From the cell containing the given text, extract its center point as (x, y) coordinate. 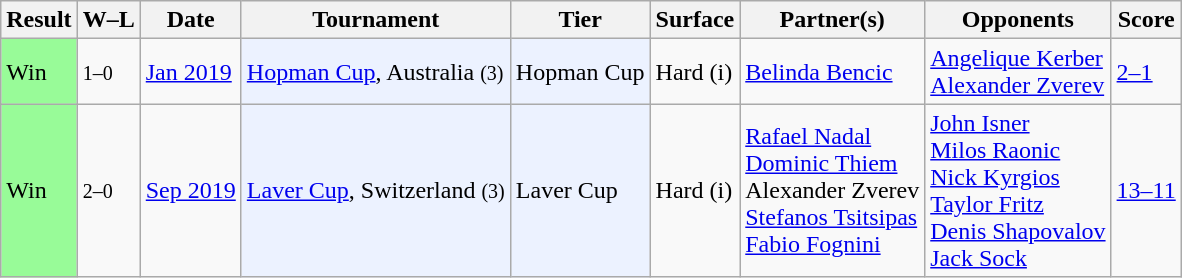
Result (39, 20)
Hopman Cup, Australia (3) (376, 72)
Laver Cup (580, 190)
Partner(s) (832, 20)
Opponents (1018, 20)
2–1 (1146, 72)
13–11 (1146, 190)
Hopman Cup (580, 72)
Belinda Bencic (832, 72)
2–0 (108, 190)
Score (1146, 20)
Sep 2019 (190, 190)
1–0 (108, 72)
Tournament (376, 20)
Surface (695, 20)
Jan 2019 (190, 72)
W–L (108, 20)
John Isner Milos Raonic Nick Kyrgios Taylor Fritz Denis Shapovalov Jack Sock (1018, 190)
Date (190, 20)
Angelique Kerber Alexander Zverev (1018, 72)
Tier (580, 20)
Rafael Nadal Dominic Thiem Alexander Zverev Stefanos Tsitsipas Fabio Fognini (832, 190)
Laver Cup, Switzerland (3) (376, 190)
